Search for the cell housing the specified text and yield its (X, Y) center coordinate. 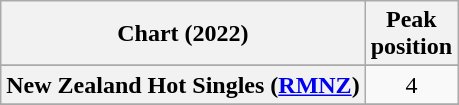
New Zealand Hot Singles (RMNZ) (183, 85)
Chart (2022) (183, 34)
Peakposition (411, 34)
4 (411, 85)
